Locate the cell with the specified text and output its (x, y) center coordinate. 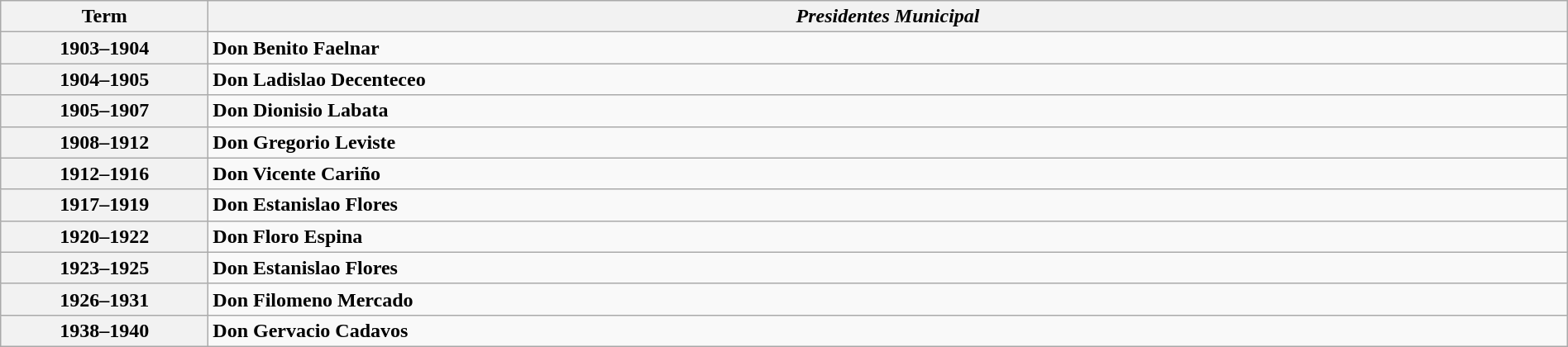
1920–1922 (104, 236)
1917–1919 (104, 205)
Don Ladislao Decenteceo (888, 79)
1926–1931 (104, 299)
1923–1925 (104, 268)
Don Vicente Cariño (888, 173)
Don Filomeno Mercado (888, 299)
1903–1904 (104, 48)
1912–1916 (104, 173)
Don Dionisio Labata (888, 111)
1908–1912 (104, 142)
1905–1907 (104, 111)
Don Benito Faelnar (888, 48)
Don Floro Espina (888, 236)
Term (104, 17)
Don Gervacio Cadavos (888, 330)
Presidentes Municipal (888, 17)
Don Gregorio Leviste (888, 142)
1938–1940 (104, 330)
1904–1905 (104, 79)
